Return (x, y) of the center of cell containing provided text 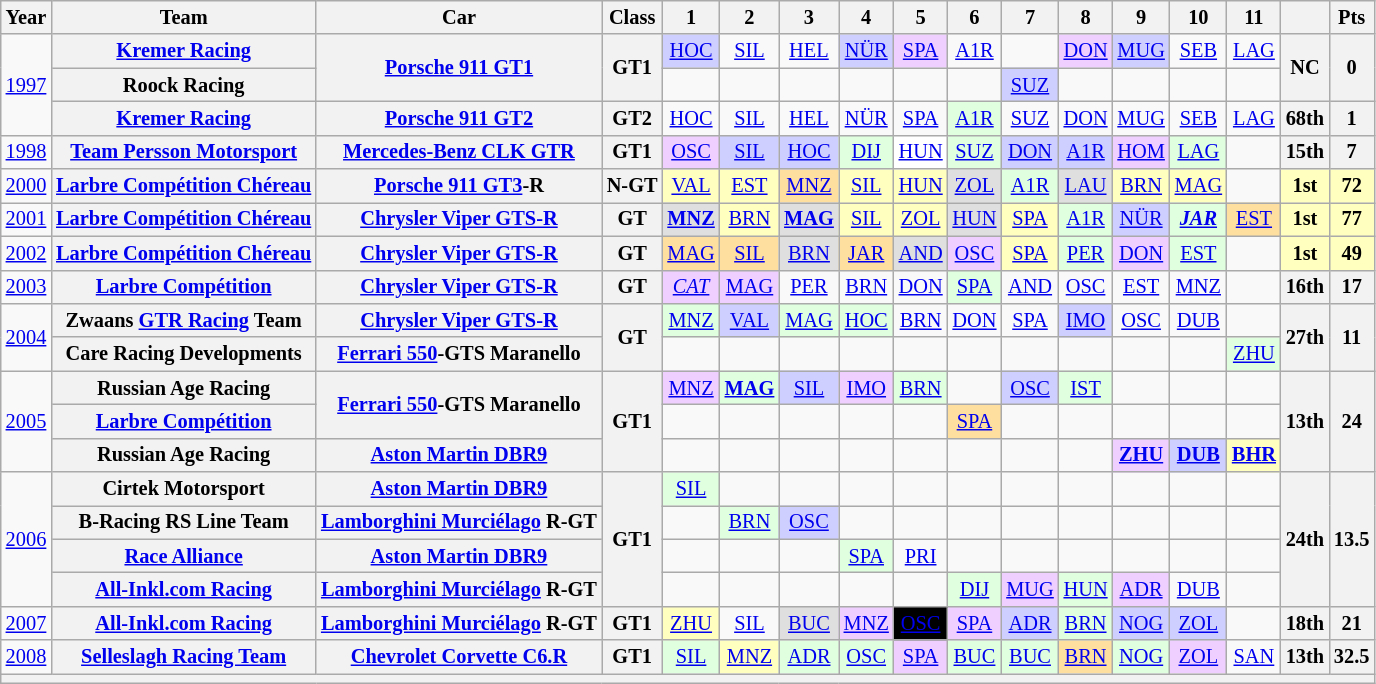
PRI (921, 556)
Year (26, 17)
GT2 (632, 118)
2001 (26, 219)
Selleslagh Racing Team (184, 657)
B-Racing RS Line Team (184, 522)
Cirtek Motorsport (184, 489)
2007 (26, 623)
HOM (1140, 152)
SAN (1254, 657)
Class (632, 17)
LAU (1086, 186)
Care Racing Developments (184, 354)
2005 (26, 422)
2003 (26, 287)
6 (975, 17)
18th (1305, 623)
BHR (1254, 455)
Porsche 911 GT1 (459, 68)
Race Alliance (184, 556)
10 (1198, 17)
Pts (1352, 17)
21 (1352, 623)
2004 (26, 336)
1997 (26, 84)
Chevrolet Corvette C6.R (459, 657)
Team (184, 17)
16th (1305, 287)
15th (1305, 152)
27th (1305, 336)
IST (1086, 388)
2 (750, 17)
77 (1352, 219)
9 (1140, 17)
Team Persson Motorsport (184, 152)
72 (1352, 186)
1998 (26, 152)
Roock Racing (184, 85)
0 (1352, 68)
Porsche 911 GT2 (459, 118)
24 (1352, 422)
32.5 (1352, 657)
2006 (26, 540)
CAT (690, 287)
17 (1352, 287)
2000 (26, 186)
Mercedes-Benz CLK GTR (459, 152)
5 (921, 17)
49 (1352, 253)
N-GT (632, 186)
NC (1305, 68)
24th (1305, 540)
Zwaans GTR Racing Team (184, 320)
4 (866, 17)
2002 (26, 253)
8 (1086, 17)
3 (809, 17)
Car (459, 17)
2008 (26, 657)
Porsche 911 GT3-R (459, 186)
68th (1305, 118)
13.5 (1352, 540)
